From the cell containing the given text, extract its center point as (x, y) coordinate. 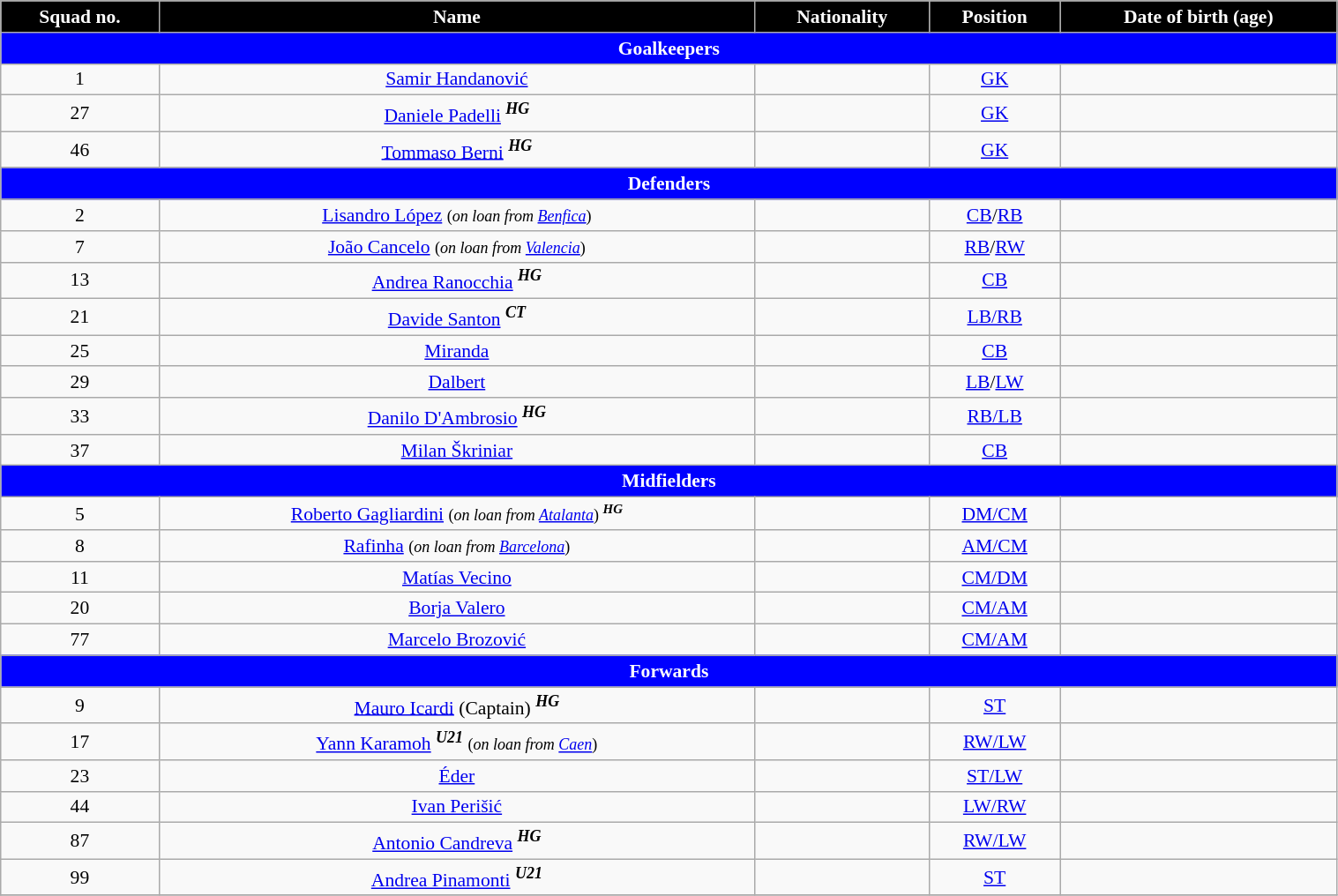
Roberto Gagliardini (on loan from Atalanta) HG (457, 513)
Date of birth (age) (1199, 17)
99 (79, 877)
33 (79, 416)
Ivan Perišić (457, 808)
Andrea Ranocchia HG (457, 280)
Tommaso Berni HG (457, 150)
37 (79, 451)
9 (79, 706)
Forwards (669, 672)
Miranda (457, 351)
Name (457, 17)
Matías Vecino (457, 578)
20 (79, 609)
CM/DM (995, 578)
LB/RB (995, 317)
Daniele Padelli HG (457, 113)
Danilo D'Ambrosio HG (457, 416)
Samir Handanović (457, 79)
Lisandro López (on loan from Benfica) (457, 215)
Nationality (842, 17)
Defenders (669, 184)
1 (79, 79)
Mauro Icardi (Captain) HG (457, 706)
DM/CM (995, 513)
Dalbert (457, 383)
46 (79, 150)
Antonio Candreva HG (457, 841)
Yann Karamoh U21 (on loan from Caen) (457, 743)
44 (79, 808)
8 (79, 546)
Borja Valero (457, 609)
77 (79, 640)
27 (79, 113)
RB/RW (995, 247)
29 (79, 383)
87 (79, 841)
25 (79, 351)
LB/LW (995, 383)
2 (79, 215)
5 (79, 513)
RB/LB (995, 416)
21 (79, 317)
Goalkeepers (669, 49)
Éder (457, 776)
17 (79, 743)
Squad no. (79, 17)
Milan Škriniar (457, 451)
Andrea Pinamonti U21 (457, 877)
Midfielders (669, 482)
Position (995, 17)
23 (79, 776)
Marcelo Brozović (457, 640)
João Cancelo (on loan from Valencia) (457, 247)
AM/CM (995, 546)
7 (79, 247)
Davide Santon CT (457, 317)
13 (79, 280)
Rafinha (on loan from Barcelona) (457, 546)
11 (79, 578)
ST/LW (995, 776)
CB/RB (995, 215)
LW/RW (995, 808)
